Pinpoint the cell where the given text exists, returning its (x, y) midpoint coordinate. 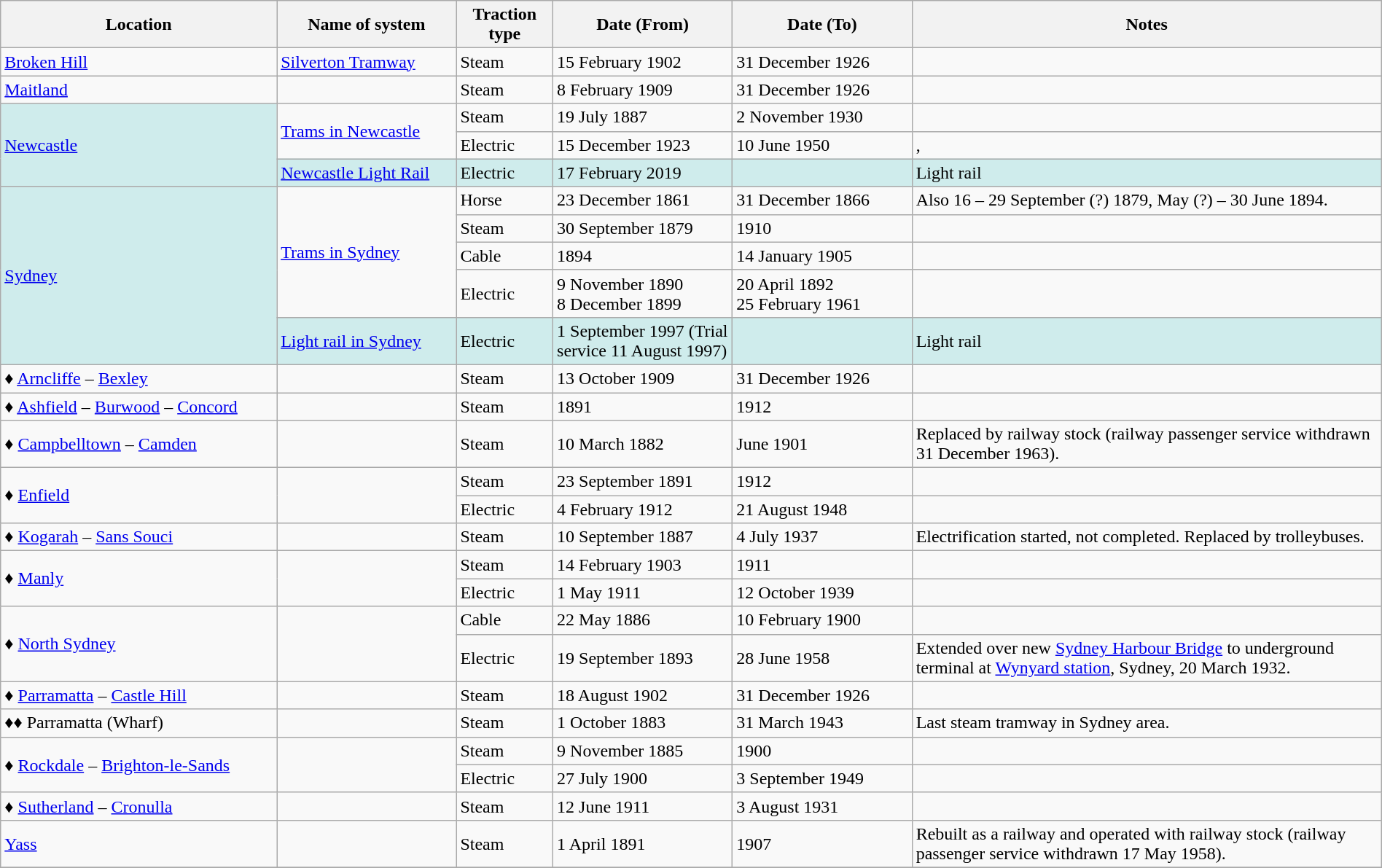
Rebuilt as a railway and operated with railway stock (railway passenger service withdrawn 17 May 1958). (1147, 844)
Yass (138, 844)
Broken Hill (138, 62)
27 July 1900 (643, 778)
♦ Arncliffe – Bexley (138, 378)
21 August 1948 (822, 509)
3 August 1931 (822, 806)
1910 (822, 228)
14 January 1905 (822, 256)
12 October 1939 (822, 593)
Silverton Tramway (367, 62)
Light rail in Sydney (367, 341)
31 March 1943 (822, 723)
Maitland (138, 90)
10 September 1887 (643, 537)
Newcastle (138, 145)
10 June 1950 (822, 145)
Last steam tramway in Sydney area. (1147, 723)
♦ Campbelltown – Camden (138, 445)
8 February 1909 (643, 90)
18 August 1902 (643, 695)
20 April 189225 February 1961 (822, 293)
Name of system (367, 25)
♦ Rockdale – Brighton-le-Sands (138, 765)
12 June 1911 (643, 806)
Date (To) (822, 25)
Replaced by railway stock (railway passenger service withdrawn 31 December 1963). (1147, 445)
9 November 18908 December 1899 (643, 293)
♦ Kogarah – Sans Souci (138, 537)
19 September 1893 (643, 657)
♦♦ Parramatta (Wharf) (138, 723)
Horse (504, 200)
♦ Enfield (138, 496)
♦ North Sydney (138, 644)
2 November 1930 (822, 117)
9 November 1885 (643, 751)
Also 16 – 29 September (?) 1879, May (?) – 30 June 1894. (1147, 200)
♦ Manly (138, 579)
♦ Sutherland – Cronulla (138, 806)
Extended over new Sydney Harbour Bridge to underground terminal at Wynyard station, Sydney, 20 March 1932. (1147, 657)
Location (138, 25)
Notes (1147, 25)
10 March 1882 (643, 445)
1907 (822, 844)
1 October 1883 (643, 723)
4 February 1912 (643, 509)
1 May 1911 (643, 593)
♦ Parramatta – Castle Hill (138, 695)
30 September 1879 (643, 228)
4 July 1937 (822, 537)
23 September 1891 (643, 482)
15 February 1902 (643, 62)
1900 (822, 751)
10 February 1900 (822, 620)
1894 (643, 256)
19 July 1887 (643, 117)
Date (From) (643, 25)
13 October 1909 (643, 378)
23 December 1861 (643, 200)
31 December 1866 (822, 200)
17 February 2019 (643, 173)
Electrification started, not completed. Replaced by trolleybuses. (1147, 537)
Trams in Newcastle (367, 131)
Tractiontype (504, 25)
June 1901 (822, 445)
22 May 1886 (643, 620)
1 April 1891 (643, 844)
1911 (822, 565)
14 February 1903 (643, 565)
28 June 1958 (822, 657)
15 December 1923 (643, 145)
Newcastle Light Rail (367, 173)
3 September 1949 (822, 778)
♦ Ashfield – Burwood – Concord (138, 406)
, (1147, 145)
1891 (643, 406)
1 September 1997 (Trial service 11 August 1997) (643, 341)
Trams in Sydney (367, 252)
Sydney (138, 275)
